Provide the (X, Y) coordinate of the cell's center where the given text is located.  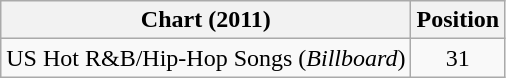
Chart (2011) (206, 20)
US Hot R&B/Hip-Hop Songs (Billboard) (206, 58)
Position (458, 20)
31 (458, 58)
